Scan for the cell matching the given text and deliver its [X, Y] coordinate at center. 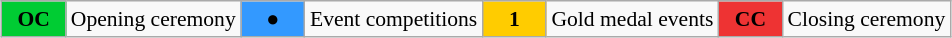
1 [514, 19]
Event competitions [394, 19]
OC [34, 19]
Opening ceremony [154, 19]
Gold medal events [632, 19]
Closing ceremony [867, 19]
CC [750, 19]
● [273, 19]
